Output the (X, Y) coordinate of the center of the cell containing the given text.  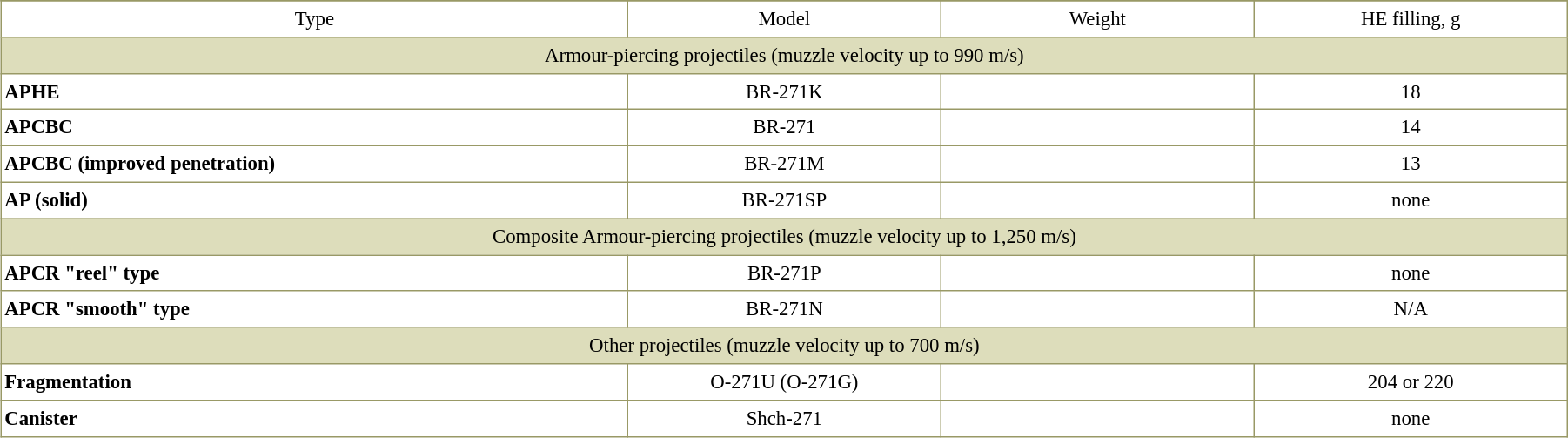
BR-271P (784, 273)
13 (1411, 165)
18 (1411, 91)
Shch-271 (784, 418)
AP (solid) (315, 200)
BR-271K (784, 91)
HE filling, g (1411, 19)
Armour-piercing projectiles (muzzle velocity up to 990 m/s) (785, 55)
Type (315, 19)
BR-271M (784, 165)
Model (784, 19)
APHE (315, 91)
Composite Armour-piercing projectiles (muzzle velocity up to 1,250 m/s) (785, 237)
APCBC (improved penetration) (315, 165)
APCR "reel" type (315, 273)
BR-271SP (784, 200)
Canister (315, 418)
14 (1411, 128)
Fragmentation (315, 382)
204 or 220 (1411, 382)
O-271U (O-271G) (784, 382)
BR-271N (784, 309)
APCR "smooth" type (315, 309)
Weight (1097, 19)
APCBC (315, 128)
N/A (1411, 309)
BR-271 (784, 128)
Other projectiles (muzzle velocity up to 700 m/s) (785, 346)
